Extract the [x, y] coordinate from the center of the cell holding the provided text.  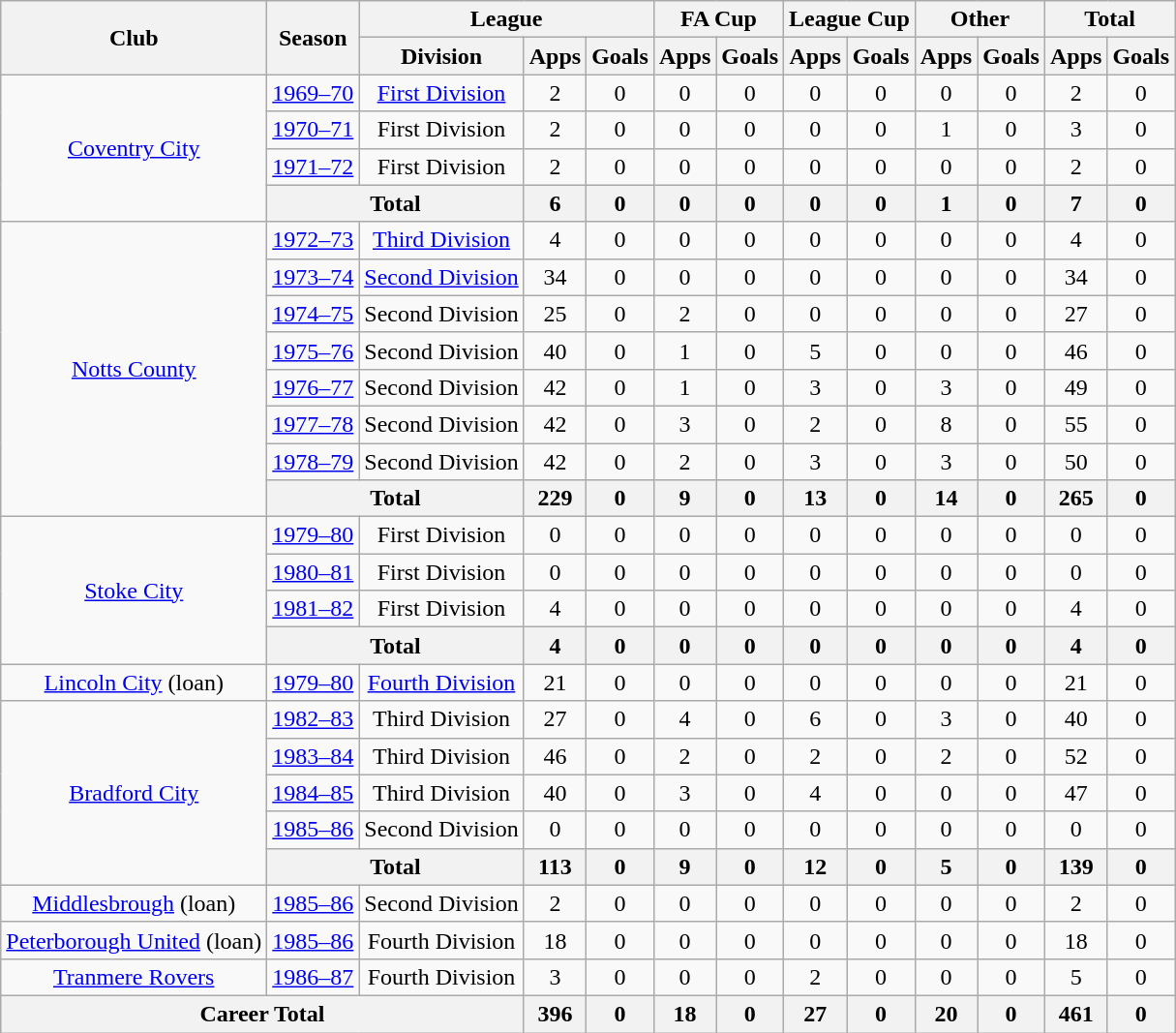
1976–77 [314, 387]
20 [946, 1014]
49 [1075, 387]
1981–82 [314, 609]
396 [555, 1014]
Notts County [134, 369]
52 [1075, 756]
Bradford City [134, 793]
265 [1075, 499]
1977–78 [314, 424]
Tranmere Rovers [134, 977]
8 [946, 424]
50 [1075, 462]
229 [555, 499]
1974–75 [314, 314]
113 [555, 866]
League [507, 19]
Season [314, 38]
Career Total [262, 1014]
Division [441, 56]
1978–79 [314, 462]
Coventry City [134, 148]
47 [1075, 793]
14 [946, 499]
FA Cup [718, 19]
12 [815, 866]
1970–71 [314, 130]
Peterborough United (loan) [134, 940]
13 [815, 499]
1986–87 [314, 977]
7 [1075, 203]
139 [1075, 866]
1973–74 [314, 277]
1982–83 [314, 719]
1980–81 [314, 572]
1984–85 [314, 793]
1969–70 [314, 93]
1971–72 [314, 167]
55 [1075, 424]
Middlesbrough (loan) [134, 903]
Stoke City [134, 591]
1975–76 [314, 350]
Lincoln City (loan) [134, 683]
25 [555, 314]
1972–73 [314, 240]
League Cup [850, 19]
461 [1075, 1014]
1983–84 [314, 756]
Club [134, 38]
Other [980, 19]
